Determine the [X, Y] coordinate at the center of the cell enclosing the given text.  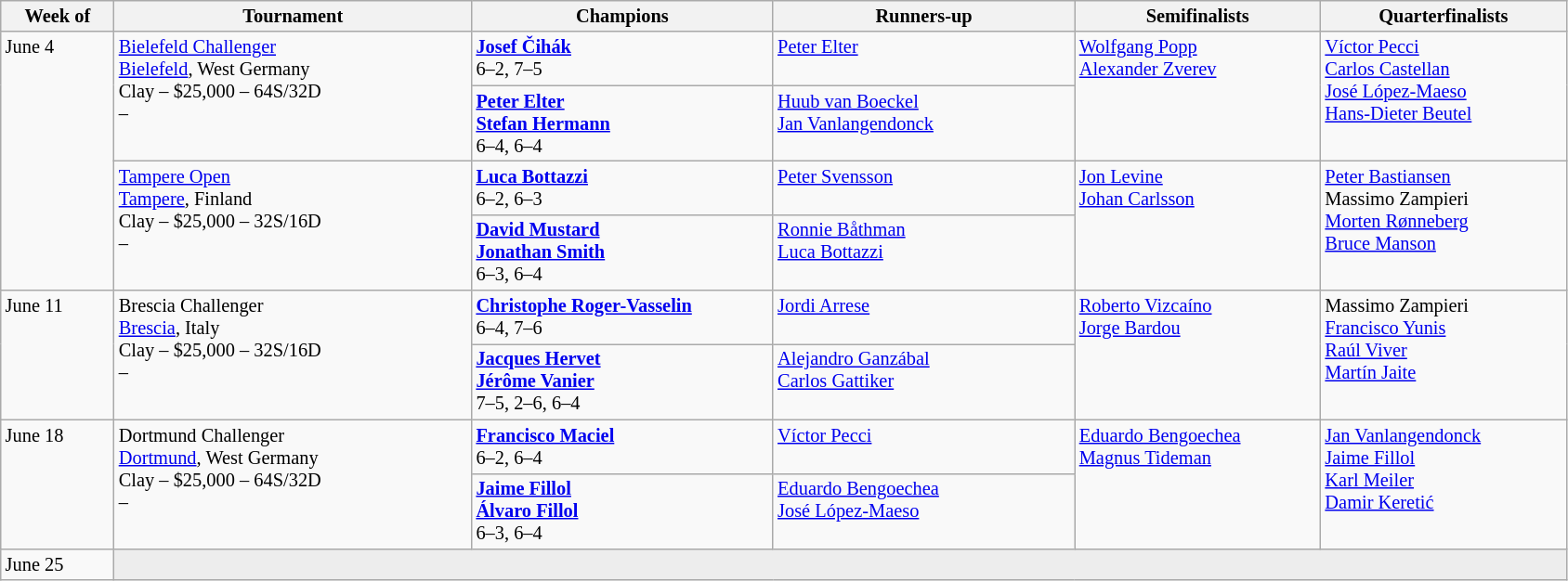
Luca Bottazzi 6–2, 6–3 [622, 187]
Jordi Arrese [923, 317]
Brescia Challenger Brescia, ItalyClay – $25,000 – 32S/16D – [294, 355]
Huub van Boeckel Jan Vanlangendonck [923, 123]
June 4 [58, 161]
Peter Elter [923, 58]
Jon Levine Johan Carlsson [1198, 225]
Tampere Open Tampere, FinlandClay – $25,000 – 32S/16D – [294, 225]
Quarterfinalists [1444, 16]
Eduardo Bengoechea José López-Maeso [923, 511]
Roberto Vizcaíno Jorge Bardou [1198, 355]
Jacques Hervet Jérôme Vanier7–5, 2–6, 6–4 [622, 381]
Jan Vanlangendonck Jaime Fillol Karl Meiler Damir Keretić [1444, 484]
Christophe Roger-Vasselin 6–4, 7–6 [622, 317]
Bielefeld Challenger Bielefeld, West GermanyClay – $25,000 – 64S/32D – [294, 97]
Wolfgang Popp Alexander Zverev [1198, 97]
Francisco Maciel 6–2, 6–4 [622, 446]
Peter Svensson [923, 187]
Tournament [294, 16]
Peter Bastiansen Massimo Zampieri Morten Rønneberg Bruce Manson [1444, 225]
June 25 [58, 564]
Josef Čihák 6–2, 7–5 [622, 58]
David Mustard Jonathan Smith6–3, 6–4 [622, 252]
June 11 [58, 355]
Jaime Fillol Álvaro Fillol6–3, 6–4 [622, 511]
Week of [58, 16]
June 18 [58, 484]
Eduardo Bengoechea Magnus Tideman [1198, 484]
Champions [622, 16]
Semifinalists [1198, 16]
Víctor Pecci [923, 446]
Víctor Pecci Carlos Castellan José López-Maeso Hans-Dieter Beutel [1444, 97]
Alejandro Ganzábal Carlos Gattiker [923, 381]
Dortmund Challenger Dortmund, West GermanyClay – $25,000 – 64S/32D – [294, 484]
Runners-up [923, 16]
Peter Elter Stefan Hermann6–4, 6–4 [622, 123]
Ronnie Båthman Luca Bottazzi [923, 252]
Massimo Zampieri Francisco Yunis Raúl Viver Martín Jaite [1444, 355]
